Find where the given text appears and provide that cell's center as (x, y) coordinate. 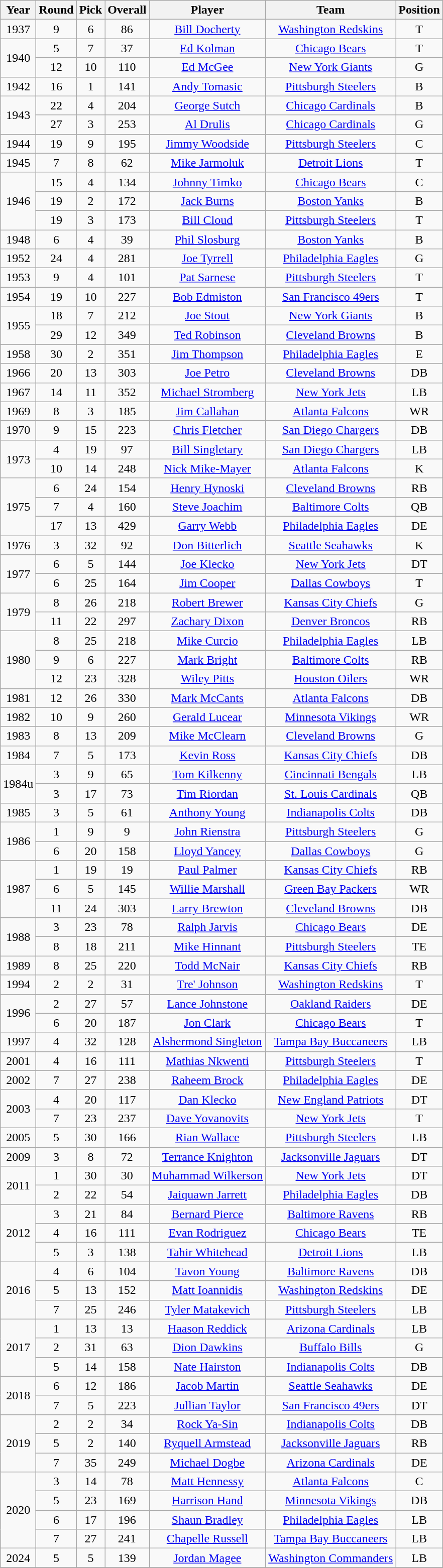
73 (127, 793)
1976 (18, 545)
New England Patriots (330, 1099)
Jack Burns (207, 201)
Oakland Raiders (330, 1004)
Ed Kolman (207, 48)
Larry Brewton (207, 908)
1942 (18, 86)
Cincinnati Bengals (330, 774)
2016 (18, 1290)
Gerald Lucear (207, 717)
1946 (18, 201)
Joe Klecko (207, 564)
1937 (18, 29)
1986 (18, 841)
281 (127, 259)
195 (127, 144)
1983 (18, 736)
1977 (18, 574)
1997 (18, 1042)
1945 (18, 163)
Tahir Whitehead (207, 1252)
Dan Klecko (207, 1099)
St. Louis Cardinals (330, 793)
39 (127, 239)
1987 (18, 889)
Lance Johnstone (207, 1004)
Anthony Young (207, 812)
1958 (18, 354)
E (419, 354)
134 (127, 182)
2019 (18, 1443)
1955 (18, 325)
139 (127, 1558)
Rian Wallace (207, 1137)
138 (127, 1252)
Player (207, 10)
Wiley Pitts (207, 679)
Pick (90, 10)
Dion Dawkins (207, 1348)
Garry Webb (207, 526)
238 (127, 1080)
Denver Broncos (330, 622)
Joe Tyrrell (207, 259)
140 (127, 1443)
Michael Dogbe (207, 1463)
144 (127, 564)
84 (127, 1214)
Kevin Ross (207, 755)
Mike McClearn (207, 736)
211 (127, 946)
Tim Riordan (207, 793)
352 (127, 392)
330 (127, 698)
128 (127, 1042)
186 (127, 1386)
Houston Oilers (330, 679)
1940 (18, 58)
1988 (18, 937)
Jim Thompson (207, 354)
328 (127, 679)
Michael Stromberg (207, 392)
185 (127, 411)
1982 (18, 717)
Position (419, 10)
65 (127, 774)
1981 (18, 698)
Willie Marshall (207, 889)
1967 (18, 392)
1989 (18, 966)
Matt Ioannidis (207, 1290)
Terrance Knighton (207, 1156)
1943 (18, 115)
61 (127, 812)
2009 (18, 1156)
Jim Callahan (207, 411)
141 (127, 86)
220 (127, 966)
Chapelle Russell (207, 1539)
Shaun Bradley (207, 1520)
Robert Brewer (207, 602)
212 (127, 316)
2005 (18, 1137)
Jim Cooper (207, 583)
110 (127, 67)
196 (127, 1520)
Henry Hynoski (207, 488)
241 (127, 1539)
2011 (18, 1185)
Pat Sarnese (207, 278)
Tyler Matakevich (207, 1309)
2017 (18, 1348)
Harrison Hand (207, 1501)
29 (56, 335)
Jaiquawn Jarrett (207, 1195)
35 (90, 1463)
2002 (18, 1080)
1970 (18, 430)
Johnny Timko (207, 182)
Mathias Nkwenti (207, 1061)
Mark McCants (207, 698)
2018 (18, 1395)
349 (127, 335)
145 (127, 889)
Mike Curcio (207, 641)
Andy Tomasic (207, 86)
Rock Ya-Sin (207, 1424)
37 (127, 48)
Ralph Jarvis (207, 927)
Bernard Pierce (207, 1214)
237 (127, 1118)
187 (127, 1023)
2003 (18, 1109)
34 (127, 1424)
Al Drulis (207, 125)
1996 (18, 1013)
Lloyd Yancey (207, 851)
Jacob Martin (207, 1386)
169 (127, 1501)
Raheem Brock (207, 1080)
97 (127, 449)
Jimmy Woodside (207, 144)
209 (127, 736)
Zachary Dixon (207, 622)
Jon Clark (207, 1023)
Paul Palmer (207, 870)
101 (127, 278)
1984 (18, 755)
Todd McNair (207, 966)
Mark Bright (207, 660)
Year (18, 10)
Phil Slosburg (207, 239)
Bill Docherty (207, 29)
1975 (18, 507)
152 (127, 1290)
86 (127, 29)
1969 (18, 411)
Team (330, 10)
351 (127, 354)
Bob Edmiston (207, 297)
Green Bay Packers (330, 889)
Buffalo Bills (330, 1348)
Joe Petro (207, 373)
Overall (127, 10)
Jordan Magee (207, 1558)
297 (127, 622)
1944 (18, 144)
Alshermond Singleton (207, 1042)
Don Bitterlich (207, 545)
Jullian Taylor (207, 1405)
429 (127, 526)
Bill Singletary (207, 449)
63 (127, 1348)
Ted Robinson (207, 335)
Nate Hairston (207, 1367)
1980 (18, 660)
1973 (18, 459)
Chris Fletcher (207, 430)
54 (127, 1195)
1966 (18, 373)
2012 (18, 1233)
Haason Reddick (207, 1329)
2020 (18, 1510)
92 (127, 545)
Steve Joachim (207, 507)
Tavon Young (207, 1271)
John Rienstra (207, 831)
George Sutch (207, 105)
248 (127, 468)
253 (127, 125)
154 (127, 488)
Nick Mike-Mayer (207, 468)
72 (127, 1156)
Round (56, 10)
Tre' Johnson (207, 985)
1953 (18, 278)
204 (127, 105)
2024 (18, 1558)
249 (127, 1463)
164 (127, 583)
104 (127, 1271)
Dave Yovanovits (207, 1118)
Ed McGee (207, 67)
Muhammad Wilkerson (207, 1176)
Matt Hennessy (207, 1482)
Bill Cloud (207, 220)
1952 (18, 259)
2001 (18, 1061)
246 (127, 1309)
Mike Jarmoluk (207, 163)
Joe Stout (207, 316)
1984u (18, 784)
Tom Kilkenny (207, 774)
57 (127, 1004)
1979 (18, 612)
Evan Rodriguez (207, 1233)
1948 (18, 239)
1954 (18, 297)
1985 (18, 812)
117 (127, 1099)
1994 (18, 985)
Washington Commanders (330, 1558)
166 (127, 1137)
160 (127, 507)
260 (127, 717)
Mike Hinnant (207, 946)
21 (90, 1214)
62 (127, 163)
172 (127, 201)
Ryquell Armstead (207, 1443)
